Locate the cell with the specified text and output its (x, y) center coordinate. 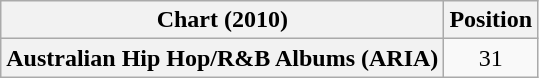
Chart (2010) (222, 20)
Position (491, 20)
31 (491, 58)
Australian Hip Hop/R&B Albums (ARIA) (222, 58)
